Provide the (x, y) coordinate of the cell's center where the given text is located.  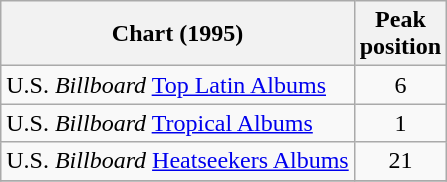
Chart (1995) (178, 34)
21 (400, 161)
U.S. Billboard Tropical Albums (178, 123)
6 (400, 85)
U.S. Billboard Heatseekers Albums (178, 161)
Peakposition (400, 34)
1 (400, 123)
U.S. Billboard Top Latin Albums (178, 85)
